Identify which cell holds the provided text, then report its (X, Y) central coordinate. 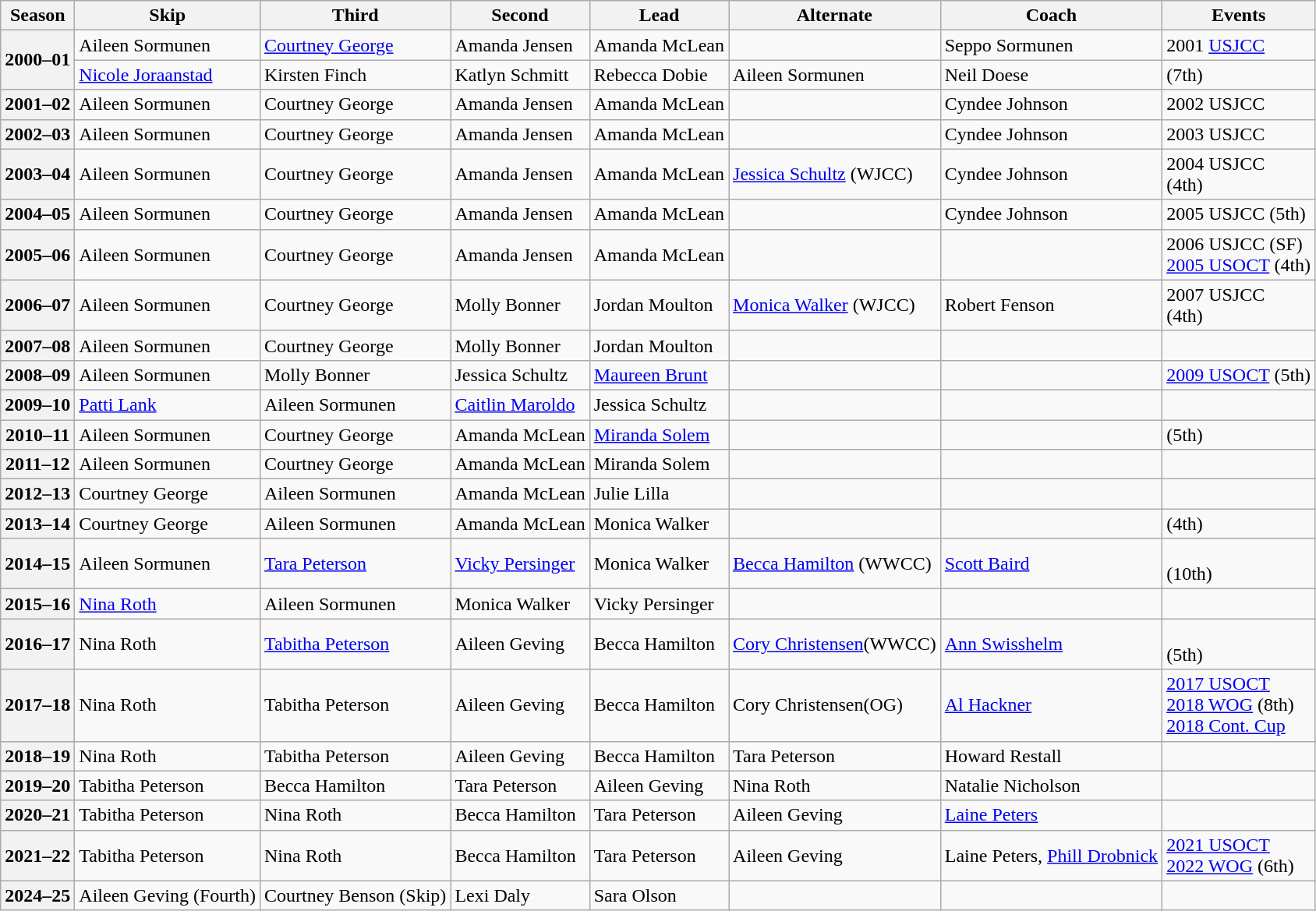
2020–21 (37, 815)
2011–12 (37, 464)
Courtney Benson (Skip) (355, 895)
2021–22 (37, 856)
2017 USOCT 2018 WOG (8th)2018 Cont. Cup (1239, 705)
Maureen Brunt (659, 375)
Lead (659, 16)
2007 USJCC (4th) (1239, 305)
Sara Olson (659, 895)
2006–07 (37, 305)
(4th) (1239, 524)
Aileen Geving (Fourth) (168, 895)
Monica Walker (WJCC) (835, 305)
Neil Doese (1051, 75)
Events (1239, 16)
2021 USOCT 2022 WOG (6th) (1239, 856)
Third (355, 16)
Cory Christensen(OG) (835, 705)
2002 USJCC (1239, 104)
Scott Baird (1051, 564)
2018–19 (37, 756)
2004–05 (37, 214)
2013–14 (37, 524)
Alternate (835, 16)
2001 USJCC (1239, 45)
2000–01 (37, 60)
2003–04 (37, 175)
2015–16 (37, 604)
Coach (1051, 16)
2016–17 (37, 644)
(10th) (1239, 564)
2010–11 (37, 434)
Season (37, 16)
2002–03 (37, 134)
Becca Hamilton (WWCC) (835, 564)
Second (520, 16)
(7th) (1239, 75)
2005–06 (37, 254)
2006 USJCC (SF)2005 USOCT (4th) (1239, 254)
Laine Peters (1051, 815)
Seppo Sormunen (1051, 45)
Nicole Joraanstad (168, 75)
Howard Restall (1051, 756)
2009 USOCT (5th) (1239, 375)
2003 USJCC (1239, 134)
Natalie Nicholson (1051, 786)
2012–13 (37, 494)
2005 USJCC (5th) (1239, 214)
2024–25 (37, 895)
2007–08 (37, 345)
Ann Swisshelm (1051, 644)
2014–15 (37, 564)
Al Hackner (1051, 705)
Patti Lank (168, 404)
Katlyn Schmitt (520, 75)
2004 USJCC (4th) (1239, 175)
Skip (168, 16)
Robert Fenson (1051, 305)
2019–20 (37, 786)
Cory Christensen(WWCC) (835, 644)
Lexi Daly (520, 895)
2017–18 (37, 705)
2009–10 (37, 404)
Caitlin Maroldo (520, 404)
Rebecca Dobie (659, 75)
Jessica Schultz (WJCC) (835, 175)
Julie Lilla (659, 494)
Kirsten Finch (355, 75)
2001–02 (37, 104)
Laine Peters, Phill Drobnick (1051, 856)
2008–09 (37, 375)
